Detect which cell encompasses the target text, then output its [x, y] center coordinate. 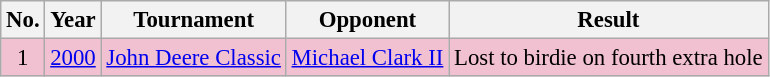
Result [608, 20]
No. [23, 20]
Opponent [367, 20]
2000 [73, 58]
John Deere Classic [194, 58]
1 [23, 58]
Lost to birdie on fourth extra hole [608, 58]
Year [73, 20]
Tournament [194, 20]
Michael Clark II [367, 58]
